Identify which cell holds the provided text, then report its (x, y) central coordinate. 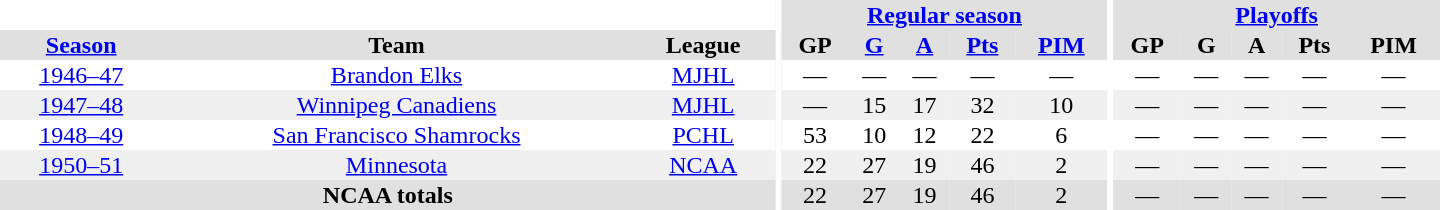
Season (81, 45)
San Francisco Shamrocks (396, 135)
Brandon Elks (396, 75)
Winnipeg Canadiens (396, 105)
League (704, 45)
32 (982, 105)
Playoffs (1276, 15)
17 (924, 105)
6 (1062, 135)
1946–47 (81, 75)
1948–49 (81, 135)
Team (396, 45)
Regular season (944, 15)
NCAA totals (388, 195)
1950–51 (81, 165)
Minnesota (396, 165)
15 (874, 105)
12 (924, 135)
PCHL (704, 135)
53 (815, 135)
1947–48 (81, 105)
NCAA (704, 165)
